Pinpoint the cell where the given text exists, returning its (X, Y) midpoint coordinate. 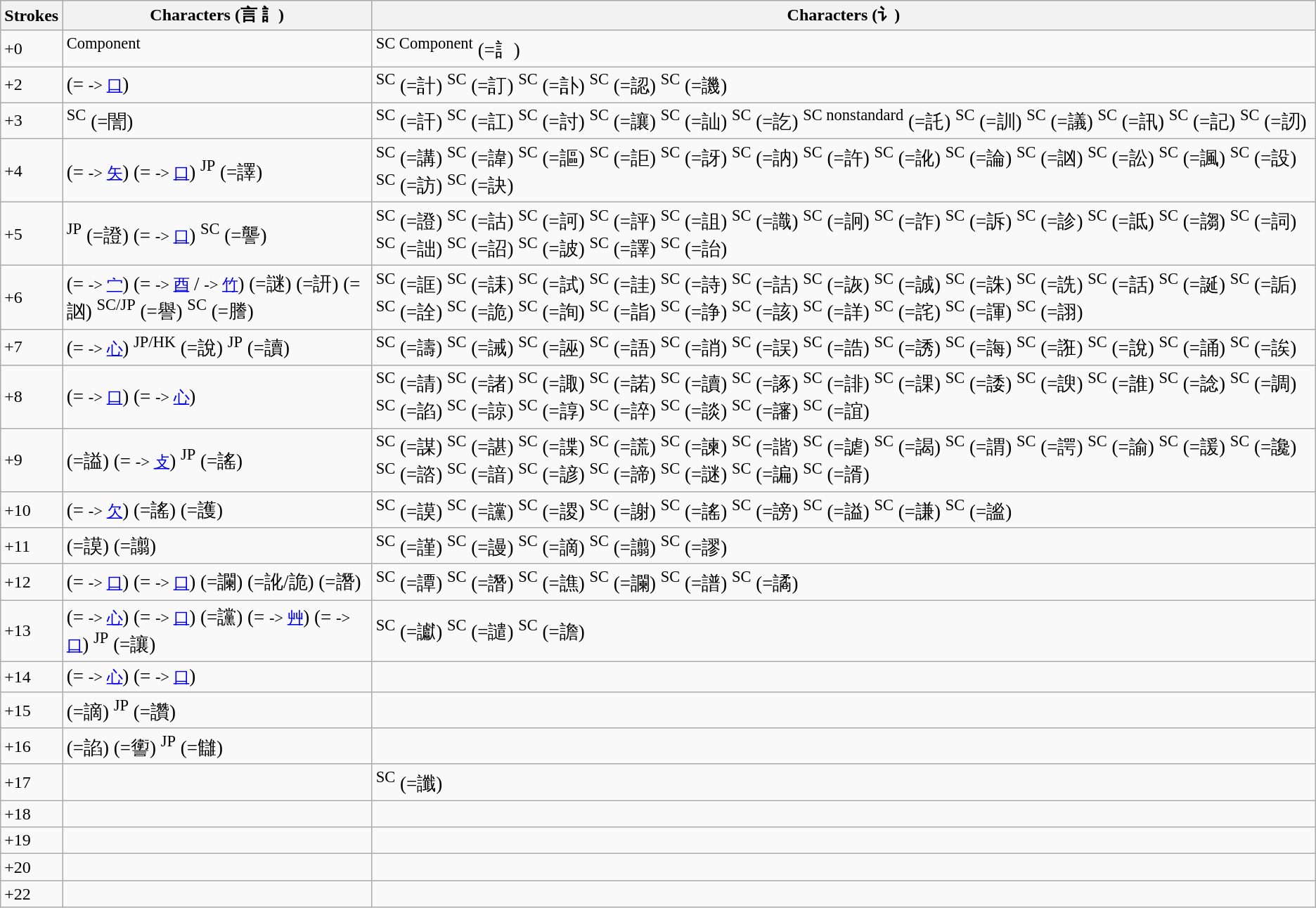
SC (=計) SC (=訂) SC (=訃) SC (=認) SC (=譏) (844, 84)
+3 (32, 121)
Characters (言 訁) (217, 15)
SC (=謨) SC (=讜) SC (=謖) SC (=謝) SC (=謠) SC (=謗) SC (=謚) SC (=謙) SC (=謐) (844, 510)
SC (=證) SC (=詁) SC (=訶) SC (=評) SC (=詛) SC (=識) SC (=詗) SC (=詐) SC (=訴) SC (=診) SC (=詆) SC (=謅) SC (=詞) SC (=詘) SC (=詔) SC (=詖) SC (=譯) SC (=詒) (844, 233)
SC (=訐) SC (=訌) SC (=討) SC (=讓) SC (=訕) SC (=訖) SC nonstandard (=託) SC (=訓) SC (=議) SC (=訊) SC (=記) SC (=訒) (844, 121)
(= -> 心) JP/HK (=說) JP (=讀) (217, 347)
+4 (32, 170)
+20 (32, 867)
SC (=譸) SC (=誡) SC (=誣) SC (=語) SC (=誚) SC (=誤) SC (=誥) SC (=誘) SC (=誨) SC (=誑) SC (=說) SC (=誦) SC (=誒) (844, 347)
(= -> 心) (= -> 口) (217, 677)
Characters (讠) (844, 15)
+16 (32, 746)
(= -> 口) (= -> 心) (217, 396)
+5 (32, 233)
+15 (32, 710)
SC (=讖) (844, 781)
JP (=證) (= -> 口) SC (=讋) (217, 233)
+17 (32, 781)
SC Component (=訁) (844, 48)
+0 (32, 48)
+9 (32, 460)
SC (=謹) SC (=謾) SC (=謫) SC (=譾) SC (=謬) (844, 545)
+6 (32, 297)
Component (217, 48)
SC (=譚) SC (=譖) SC (=譙) SC (=讕) SC (=譜) SC (=譎) (844, 582)
+10 (32, 510)
SC (=講) SC (=諱) SC (=謳) SC (=詎) SC (=訝) SC (=訥) SC (=許) SC (=訛) SC (=論) SC (=訩) SC (=訟) SC (=諷) SC (=設) SC (=訪) SC (=訣) (844, 170)
+7 (32, 347)
Strokes (32, 15)
+8 (32, 396)
+18 (32, 814)
(= -> 矢) (= -> 口) JP (=譯) (217, 170)
(= -> 欠) (=謠) (=護) (217, 510)
(= -> 口) (217, 84)
(= -> 宀) (= -> 酉 / -> 竹) (=謎) (=訮) (=訩) SC/JP (=譽) SC (=謄) (217, 297)
+12 (32, 582)
+13 (32, 631)
+14 (32, 677)
(=謫) JP (=讚) (217, 710)
+22 (32, 894)
SC (=誾) (217, 121)
(=謨) (=譾) (217, 545)
(=諂) (=讆) JP (=讎) (217, 746)
+11 (32, 545)
+19 (32, 841)
(= -> 心) (= -> 口) (=讜) (= -> 艸) (= -> 口) JP (=讓) (217, 631)
+2 (32, 84)
(=謚) (= -> 攴) JP (=謠) (217, 460)
(= -> 口) (= -> 口) (=讕) (=訛/詭) (=譖) (217, 582)
SC (=讞) SC (=譴) SC (=譫) (844, 631)
